From the cell containing the given text, extract its center point as (X, Y) coordinate. 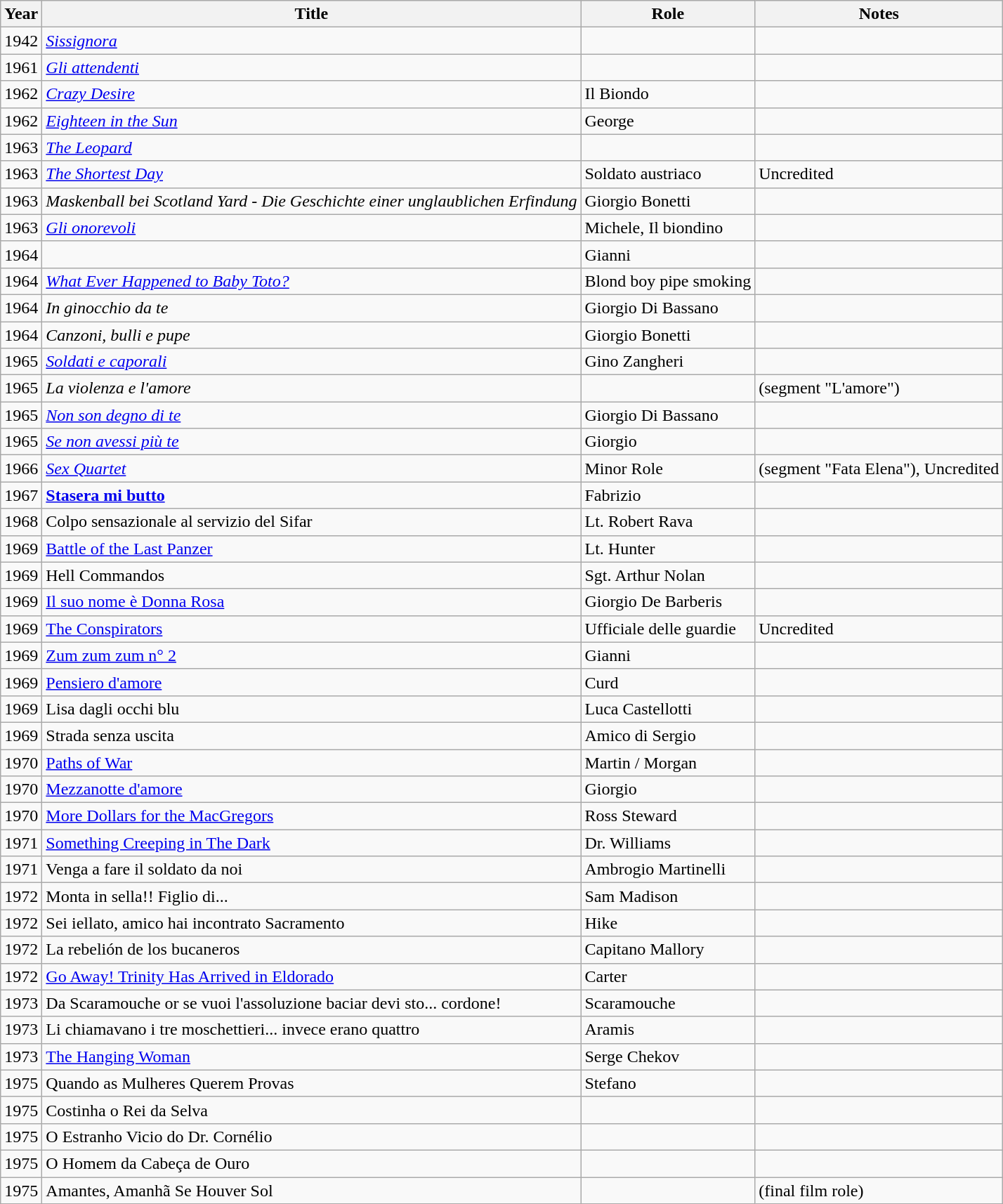
Da Scaramouche or se vuoi l'assoluzione baciar devi sto... cordone! (312, 1003)
The Shortest Day (312, 174)
Aramis (668, 1030)
Ufficiale delle guardie (668, 629)
The Conspirators (312, 629)
Capitano Mallory (668, 950)
Ambrogio Martinelli (668, 870)
Sei iellato, amico hai incontrato Sacramento (312, 923)
What Ever Happened to Baby Toto? (312, 281)
Serge Chekov (668, 1056)
Year (21, 14)
(segment "L'amore") (879, 388)
Crazy Desire (312, 94)
La violenza e l'amore (312, 388)
Lisa dagli occhi blu (312, 709)
Maskenball bei Scotland Yard - Die Geschichte einer unglaublichen Erfindung (312, 201)
Gli attendenti (312, 67)
Scaramouche (668, 1003)
In ginocchio da te (312, 308)
Minor Role (668, 469)
1961 (21, 67)
Li chiamavano i tre moschettieri... invece erano quattro (312, 1030)
Il Biondo (668, 94)
Fabrizio (668, 495)
Strada senza uscita (312, 735)
O Estranho Vicio do Dr. Cornélio (312, 1137)
Stasera mi butto (312, 495)
Venga a fare il soldato da noi (312, 870)
1942 (21, 41)
Curd (668, 682)
Sissignora (312, 41)
George (668, 121)
Something Creeping in The Dark (312, 843)
Il suo nome è Donna Rosa (312, 602)
Zum zum zum n° 2 (312, 655)
Gino Zangheri (668, 362)
Colpo sensazionale al servizio del Sifar (312, 522)
The Leopard (312, 148)
Paths of War (312, 762)
Sgt. Arthur Nolan (668, 575)
Eighteen in the Sun (312, 121)
Lt. Robert Rava (668, 522)
Sam Madison (668, 896)
1966 (21, 469)
Mezzanotte d'amore (312, 790)
Sex Quartet (312, 469)
1968 (21, 522)
The Hanging Woman (312, 1056)
Martin / Morgan (668, 762)
Stefano (668, 1083)
More Dollars for the MacGregors (312, 816)
Quando as Mulheres Querem Provas (312, 1083)
Notes (879, 14)
Go Away! Trinity Has Arrived in Eldorado (312, 976)
Title (312, 14)
Giorgio De Barberis (668, 602)
Soldato austriaco (668, 174)
O Homem da Cabeça de Ouro (312, 1163)
(segment "Fata Elena"), Uncredited (879, 469)
Luca Castellotti (668, 709)
La rebelión de los bucaneros (312, 950)
Soldati e caporali (312, 362)
Carter (668, 976)
Blond boy pipe smoking (668, 281)
1967 (21, 495)
(final film role) (879, 1191)
Hike (668, 923)
Battle of the Last Panzer (312, 549)
Monta in sella!! Figlio di... (312, 896)
Dr. Williams (668, 843)
Lt. Hunter (668, 549)
Pensiero d'amore (312, 682)
Non son degno di te (312, 415)
Costinha o Rei da Selva (312, 1110)
Gli onorevoli (312, 228)
Michele, Il biondino (668, 228)
Hell Commandos (312, 575)
Role (668, 14)
Canzoni, bulli e pupe (312, 335)
Amantes, Amanhã Se Houver Sol (312, 1191)
Ross Steward (668, 816)
Amico di Sergio (668, 735)
Se non avessi più te (312, 442)
